Return the (x, y) coordinate for the center point of the cell that contains the specified text.  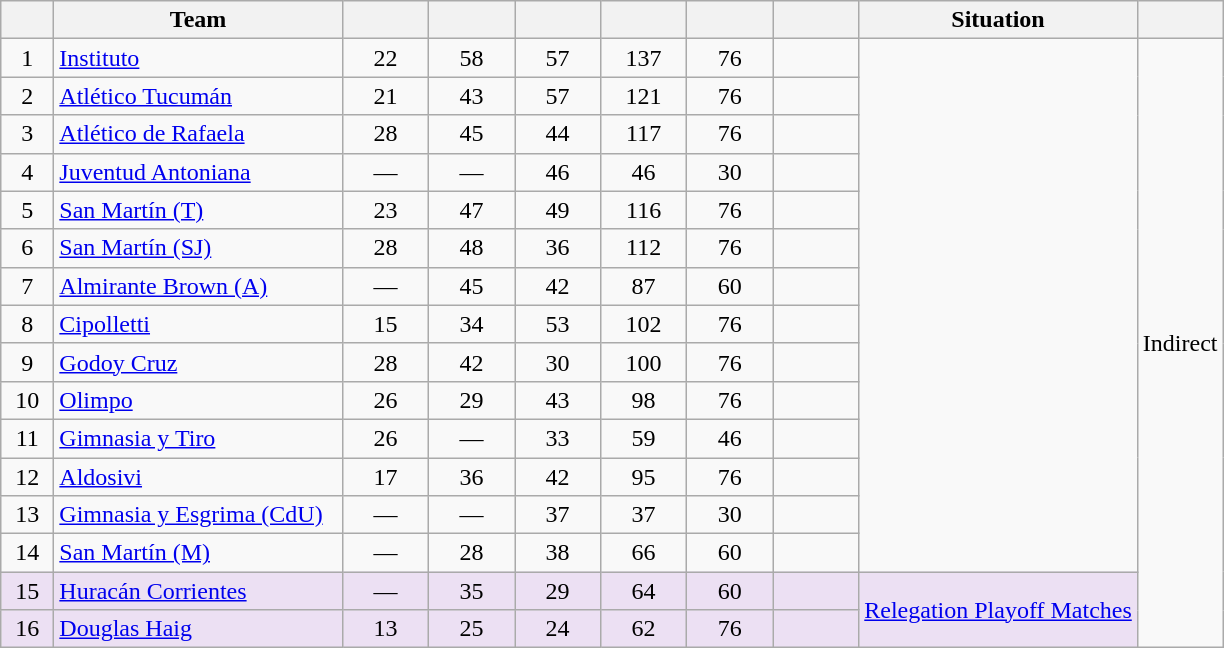
Situation (998, 20)
7 (28, 286)
14 (28, 553)
Instituto (198, 58)
116 (644, 210)
3 (28, 134)
23 (385, 210)
Cipolletti (198, 324)
24 (557, 629)
Godoy Cruz (198, 362)
Huracán Corrientes (198, 591)
47 (471, 210)
53 (557, 324)
2 (28, 96)
1 (28, 58)
9 (28, 362)
Gimnasia y Tiro (198, 438)
Douglas Haig (198, 629)
49 (557, 210)
16 (28, 629)
64 (644, 591)
10 (28, 400)
8 (28, 324)
137 (644, 58)
12 (28, 477)
Juventud Antoniana (198, 172)
San Martín (T) (198, 210)
95 (644, 477)
35 (471, 591)
112 (644, 248)
Relegation Playoff Matches (998, 610)
58 (471, 58)
34 (471, 324)
21 (385, 96)
Indirect (1180, 344)
Team (198, 20)
6 (28, 248)
121 (644, 96)
Almirante Brown (A) (198, 286)
66 (644, 553)
25 (471, 629)
4 (28, 172)
San Martín (SJ) (198, 248)
San Martín (M) (198, 553)
62 (644, 629)
59 (644, 438)
44 (557, 134)
33 (557, 438)
Aldosivi (198, 477)
Olimpo (198, 400)
Atlético de Rafaela (198, 134)
48 (471, 248)
38 (557, 553)
22 (385, 58)
17 (385, 477)
Gimnasia y Esgrima (CdU) (198, 515)
87 (644, 286)
98 (644, 400)
Atlético Tucumán (198, 96)
117 (644, 134)
102 (644, 324)
5 (28, 210)
100 (644, 362)
11 (28, 438)
